Find where the given text appears and provide that cell's center as [x, y] coordinate. 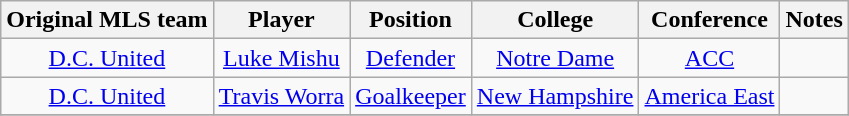
Position [411, 20]
College [555, 20]
Goalkeeper [411, 96]
Original MLS team [107, 20]
Luke Mishu [281, 58]
ACC [710, 58]
Conference [710, 20]
Travis Worra [281, 96]
Player [281, 20]
Defender [411, 58]
Notre Dame [555, 58]
America East [710, 96]
Notes [814, 20]
New Hampshire [555, 96]
